Return the (x, y) coordinate for the center point of the cell that contains the specified text.  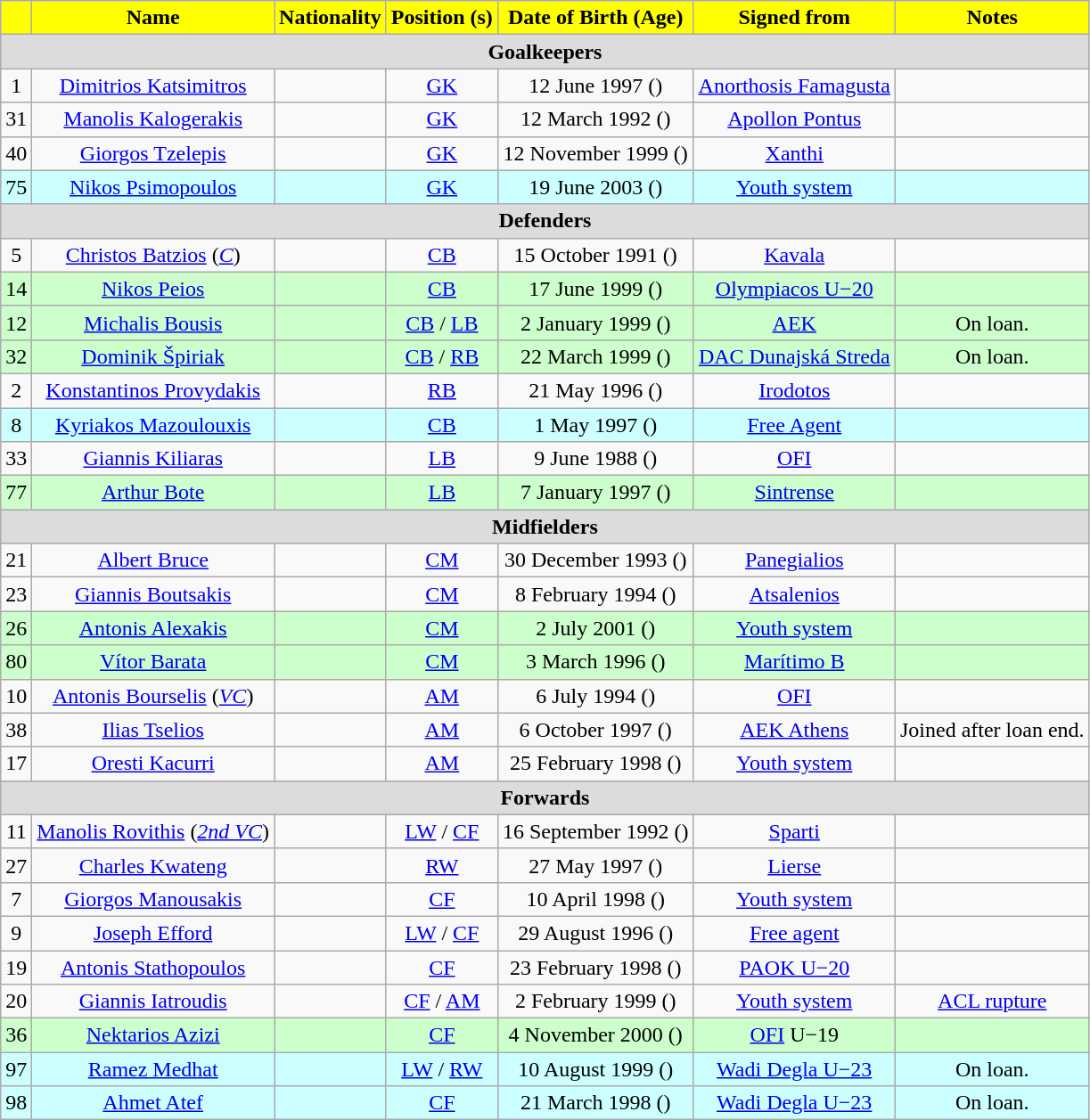
25 February 1998 () (595, 764)
33 (16, 459)
Arthur Bote (153, 493)
LW / RW (442, 1069)
Joined after loan end. (992, 730)
22 March 1999 () (595, 356)
32 (16, 356)
Oresti Kacurri (153, 764)
12 June 1997 () (595, 86)
10 August 1999 () (595, 1069)
Date of Birth (Age) (595, 18)
Panegialios (794, 560)
Nikos Peios (153, 289)
19 (16, 967)
Nationality (331, 18)
31 (16, 119)
27 (16, 865)
Kavala (794, 255)
Giorgos Tzelepis (153, 153)
DAC Dunajská Streda (794, 356)
38 (16, 730)
Giannis Kiliaras (153, 459)
Michalis Bousis (153, 323)
Ramez Medhat (153, 1069)
2 July 2001 () (595, 628)
Ahmet Atef (153, 1103)
Atsalenios (794, 594)
10 April 1998 () (595, 899)
CB / LB (442, 323)
4 November 2000 () (595, 1035)
23 (16, 594)
Anorthosis Famagusta (794, 86)
6 July 1994 () (595, 696)
21 May 1996 () (595, 390)
12 March 1992 () (595, 119)
2 February 1999 () (595, 1001)
1 May 1997 () (595, 425)
12 November 1999 () (595, 153)
16 September 1992 () (595, 831)
5 (16, 255)
Antonis Bourselis (VC) (153, 696)
23 February 1998 () (595, 967)
40 (16, 153)
Giannis Boutsakis (153, 594)
Ilias Tselios (153, 730)
8 (16, 425)
29 August 1996 () (595, 933)
Xanthi (794, 153)
RB (442, 390)
CB / RB (442, 356)
17 June 1999 () (595, 289)
1 (16, 86)
19 June 2003 () (595, 187)
21 (16, 560)
Irodotos (794, 390)
Olympiacos U−20 (794, 289)
98 (16, 1103)
97 (16, 1069)
80 (16, 662)
2 (16, 390)
6 October 1997 () (595, 730)
Christos Batzios (C) (153, 255)
75 (16, 187)
11 (16, 831)
9 June 1988 () (595, 459)
9 (16, 933)
20 (16, 1001)
ACL rupture (992, 1001)
Konstantinos Provydakis (153, 390)
27 May 1997 () (595, 865)
OFI U−19 (794, 1035)
Antonis Stathopoulos (153, 967)
Giannis Iatroudis (153, 1001)
Joseph Efford (153, 933)
Name (153, 18)
Giorgos Manousakis (153, 899)
12 (16, 323)
RW (442, 865)
36 (16, 1035)
Dimitrios Katsimitros (153, 86)
26 (16, 628)
7 (16, 899)
Defenders (545, 221)
Dominik Špiriak (153, 356)
Manolis Rovithis (2nd VC) (153, 831)
AEK Athens (794, 730)
Apollon Pontus (794, 119)
PAOK U−20 (794, 967)
CF / AM (442, 1001)
Goalkeepers (545, 52)
Marítimo B (794, 662)
21 March 1998 () (595, 1103)
Vítor Barata (153, 662)
8 February 1994 () (595, 594)
Sparti (794, 831)
Lierse (794, 865)
Forwards (545, 797)
17 (16, 764)
Charles Kwateng (153, 865)
10 (16, 696)
Antonis Alexakis (153, 628)
AEK (794, 323)
Kyriakos Mazoulouxis (153, 425)
Position (s) (442, 18)
Manolis Kalogerakis (153, 119)
Nikos Psimopoulos (153, 187)
15 October 1991 () (595, 255)
14 (16, 289)
77 (16, 493)
2 January 1999 () (595, 323)
7 January 1997 () (595, 493)
Nektarios Azizi (153, 1035)
Midfielders (545, 527)
Free Agent (794, 425)
Sintrense (794, 493)
30 December 1993 () (595, 560)
Notes (992, 18)
Albert Bruce (153, 560)
3 March 1996 () (595, 662)
Free agent (794, 933)
Signed from (794, 18)
